Locate the cell with the specified text and output its [X, Y] center coordinate. 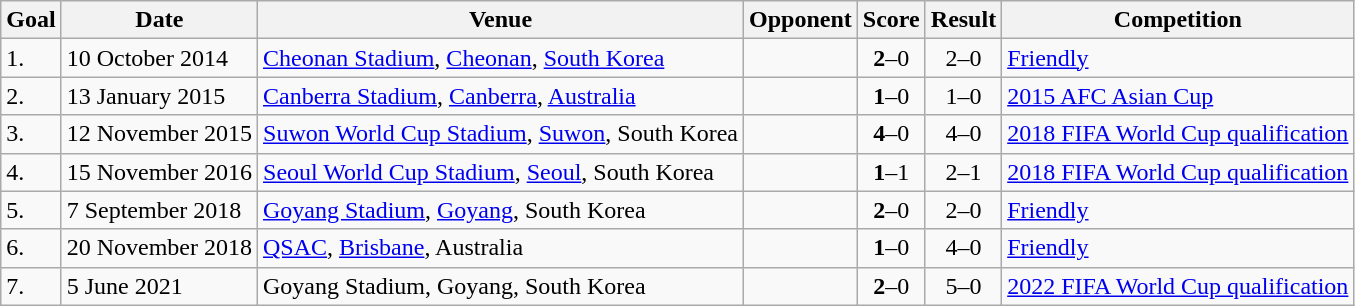
12 November 2015 [159, 134]
Opponent [801, 20]
7 September 2018 [159, 210]
2. [31, 96]
1. [31, 58]
Canberra Stadium, Canberra, Australia [501, 96]
Seoul World Cup Stadium, Seoul, South Korea [501, 172]
5–0 [963, 286]
1–1 [891, 172]
Date [159, 20]
2015 AFC Asian Cup [1178, 96]
6. [31, 248]
Venue [501, 20]
5 June 2021 [159, 286]
20 November 2018 [159, 248]
Result [963, 20]
2–1 [963, 172]
Score [891, 20]
13 January 2015 [159, 96]
4. [31, 172]
15 November 2016 [159, 172]
Suwon World Cup Stadium, Suwon, South Korea [501, 134]
7. [31, 286]
10 October 2014 [159, 58]
3. [31, 134]
QSAC, Brisbane, Australia [501, 248]
5. [31, 210]
Goal [31, 20]
Competition [1178, 20]
Cheonan Stadium, Cheonan, South Korea [501, 58]
2022 FIFA World Cup qualification [1178, 286]
